Detect which cell encompasses the target text, then output its [X, Y] center coordinate. 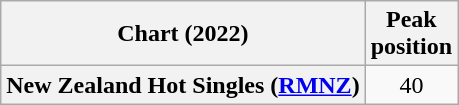
Chart (2022) [183, 34]
New Zealand Hot Singles (RMNZ) [183, 85]
40 [411, 85]
Peakposition [411, 34]
